Detect which cell encompasses the target text, then output its [X, Y] center coordinate. 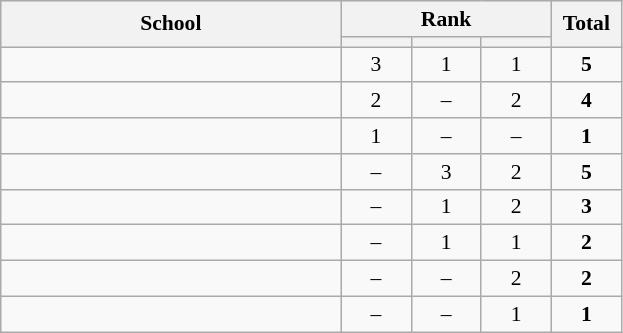
School [171, 24]
4 [586, 101]
Rank [446, 19]
Total [586, 24]
